Find where the given text appears and provide that cell's center as [X, Y] coordinate. 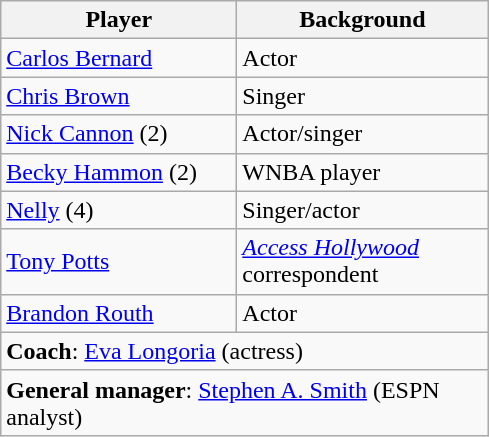
Actor/singer [362, 134]
Background [362, 20]
WNBA player [362, 172]
Nelly (4) [119, 210]
Nick Cannon (2) [119, 134]
Tony Potts [119, 262]
Carlos Bernard [119, 58]
Singer/actor [362, 210]
Chris Brown [119, 96]
General manager: Stephen A. Smith (ESPN analyst) [244, 402]
Becky Hammon (2) [119, 172]
Brandon Routh [119, 313]
Access Hollywood correspondent [362, 262]
Singer [362, 96]
Player [119, 20]
Coach: Eva Longoria (actress) [244, 351]
